Determine the (x, y) coordinate at the center of the cell enclosing the given text.  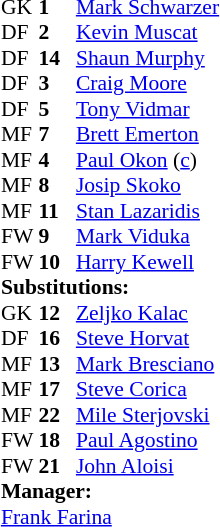
Paul Agostino (148, 441)
Craig Moore (148, 83)
Brett Emerton (148, 135)
8 (57, 185)
2 (57, 33)
Kevin Muscat (148, 33)
Josip Skoko (148, 185)
14 (57, 58)
7 (57, 135)
18 (57, 441)
17 (57, 389)
12 (57, 313)
4 (57, 160)
Harry Kewell (148, 262)
5 (57, 109)
Manager: (110, 491)
Steve Horvat (148, 339)
Stan Lazaridis (148, 211)
22 (57, 415)
Steve Corica (148, 389)
16 (57, 339)
9 (57, 237)
13 (57, 364)
Substitutions: (110, 287)
Tony Vidmar (148, 109)
11 (57, 211)
21 (57, 466)
GK (20, 313)
10 (57, 262)
Mark Viduka (148, 237)
Mark Bresciano (148, 364)
Zeljko Kalac (148, 313)
3 (57, 83)
Paul Okon (c) (148, 160)
Mile Sterjovski (148, 415)
John Aloisi (148, 466)
Shaun Murphy (148, 58)
